Detect which cell encompasses the target text, then output its (X, Y) center coordinate. 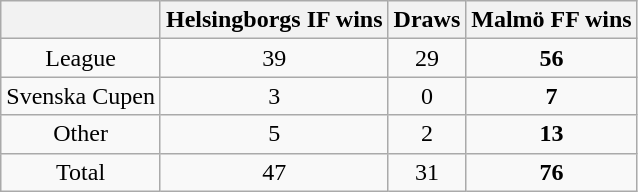
3 (274, 96)
Draws (427, 20)
29 (427, 58)
13 (552, 134)
Other (81, 134)
Svenska Cupen (81, 96)
Helsingborgs IF wins (274, 20)
47 (274, 172)
2 (427, 134)
76 (552, 172)
56 (552, 58)
7 (552, 96)
Total (81, 172)
5 (274, 134)
39 (274, 58)
League (81, 58)
Malmö FF wins (552, 20)
31 (427, 172)
0 (427, 96)
